Identify which cell holds the provided text, then report its (x, y) central coordinate. 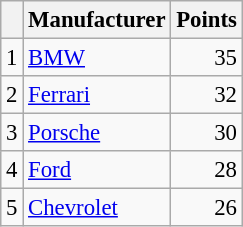
28 (206, 170)
35 (206, 58)
Ferrari (97, 95)
5 (12, 208)
30 (206, 133)
Ford (97, 170)
4 (12, 170)
26 (206, 208)
Chevrolet (97, 208)
2 (12, 95)
BMW (97, 58)
1 (12, 58)
32 (206, 95)
Manufacturer (97, 20)
Points (206, 20)
3 (12, 133)
Porsche (97, 133)
